Provide the (X, Y) coordinate of the cell's center where the given text is located.  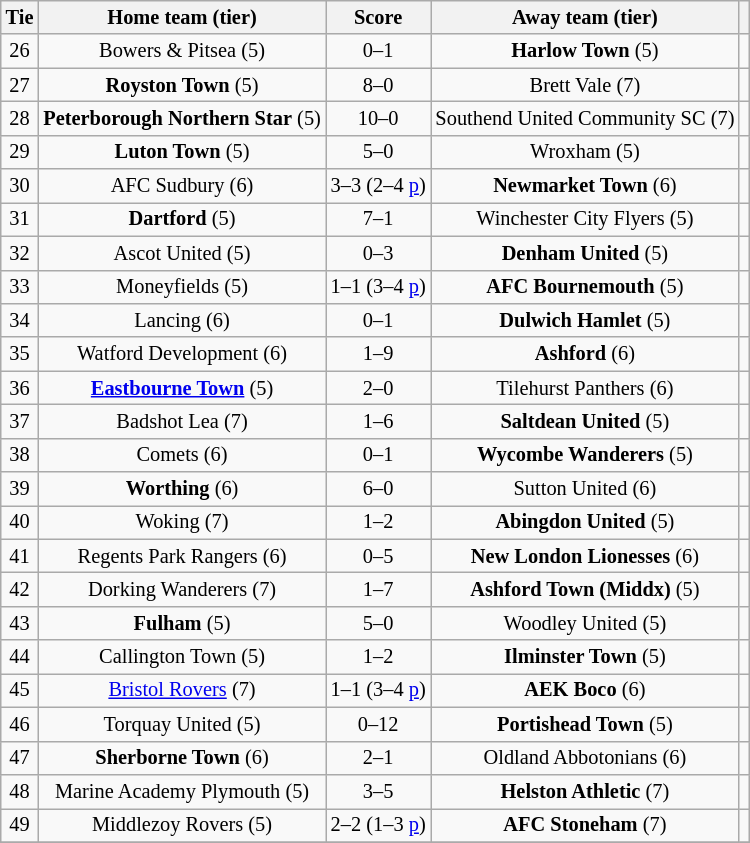
Worthing (6) (182, 489)
46 (20, 724)
31 (20, 219)
Wroxham (5) (586, 152)
Winchester City Flyers (5) (586, 219)
47 (20, 758)
Royston Town (5) (182, 85)
Eastbourne Town (5) (182, 388)
1–7 (378, 589)
Away team (tier) (586, 17)
37 (20, 421)
Dorking Wanderers (7) (182, 589)
AEK Boco (6) (586, 690)
Tilehurst Panthers (6) (586, 388)
0–5 (378, 556)
45 (20, 690)
Southend United Community SC (7) (586, 118)
Newmarket Town (6) (586, 186)
39 (20, 489)
Callington Town (5) (182, 657)
AFC Stoneham (7) (586, 825)
Sherborne Town (6) (182, 758)
6–0 (378, 489)
Wycombe Wanderers (5) (586, 455)
Harlow Town (5) (586, 51)
27 (20, 85)
1–6 (378, 421)
Brett Vale (7) (586, 85)
26 (20, 51)
33 (20, 287)
0–12 (378, 724)
Dartford (5) (182, 219)
Middlezoy Rovers (5) (182, 825)
Ascot United (5) (182, 253)
Regents Park Rangers (6) (182, 556)
Badshot Lea (7) (182, 421)
AFC Sudbury (6) (182, 186)
Woking (7) (182, 522)
Peterborough Northern Star (5) (182, 118)
40 (20, 522)
42 (20, 589)
Dulwich Hamlet (5) (586, 320)
2–0 (378, 388)
Abingdon United (5) (586, 522)
New London Lionesses (6) (586, 556)
44 (20, 657)
Luton Town (5) (182, 152)
Ashford Town (Middx) (5) (586, 589)
Lancing (6) (182, 320)
34 (20, 320)
30 (20, 186)
Fulham (5) (182, 623)
38 (20, 455)
8–0 (378, 85)
1–9 (378, 354)
Saltdean United (5) (586, 421)
28 (20, 118)
Denham United (5) (586, 253)
0–3 (378, 253)
Helston Athletic (7) (586, 791)
3–5 (378, 791)
Bristol Rovers (7) (182, 690)
49 (20, 825)
Ilminster Town (5) (586, 657)
10–0 (378, 118)
48 (20, 791)
Tie (20, 17)
Sutton United (6) (586, 489)
32 (20, 253)
Home team (tier) (182, 17)
29 (20, 152)
Score (378, 17)
Woodley United (5) (586, 623)
7–1 (378, 219)
43 (20, 623)
AFC Bournemouth (5) (586, 287)
Ashford (6) (586, 354)
Marine Academy Plymouth (5) (182, 791)
41 (20, 556)
35 (20, 354)
Comets (6) (182, 455)
Oldland Abbotonians (6) (586, 758)
2–2 (1–3 p) (378, 825)
3–3 (2–4 p) (378, 186)
36 (20, 388)
Portishead Town (5) (586, 724)
2–1 (378, 758)
Moneyfields (5) (182, 287)
Torquay United (5) (182, 724)
Watford Development (6) (182, 354)
Bowers & Pitsea (5) (182, 51)
